Determine the [X, Y] coordinate at the center of the cell enclosing the given text.  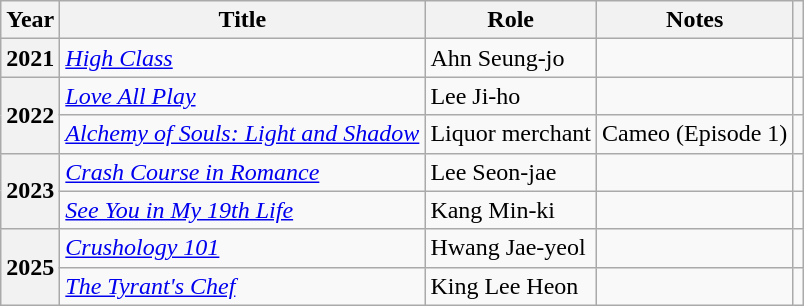
Cameo (Episode 1) [695, 134]
Role [511, 20]
Liquor merchant [511, 134]
The Tyrant's Chef [242, 286]
Alchemy of Souls: Light and Shadow [242, 134]
Hwang Jae-yeol [511, 248]
Lee Ji-ho [511, 96]
Crash Course in Romance [242, 172]
2021 [30, 58]
Title [242, 20]
2023 [30, 191]
Love All Play [242, 96]
See You in My 19th Life [242, 210]
Notes [695, 20]
Ahn Seung-jo [511, 58]
Crushology 101 [242, 248]
Kang Min-ki [511, 210]
High Class [242, 58]
King Lee Heon [511, 286]
Lee Seon-jae [511, 172]
Year [30, 20]
2022 [30, 115]
2025 [30, 267]
